Return (x, y) of the center of cell containing provided text 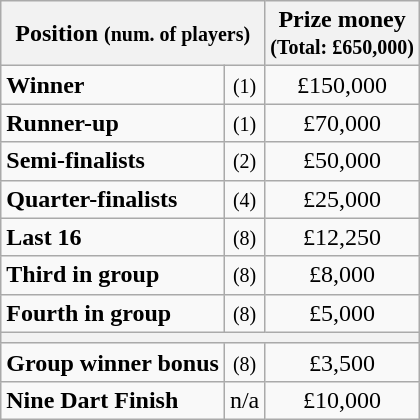
(2) (244, 161)
Winner (113, 85)
£150,000 (342, 85)
Prize money(Total: £650,000) (342, 34)
£50,000 (342, 161)
(4) (244, 199)
£12,250 (342, 237)
Semi-finalists (113, 161)
Third in group (113, 275)
Last 16 (113, 237)
Runner-up (113, 123)
£70,000 (342, 123)
£10,000 (342, 400)
£8,000 (342, 275)
Position (num. of players) (133, 34)
n/a (244, 400)
Quarter-finalists (113, 199)
£25,000 (342, 199)
£3,500 (342, 362)
Group winner bonus (113, 362)
Nine Dart Finish (113, 400)
£5,000 (342, 313)
Fourth in group (113, 313)
